Capture the cell that displays the provided text and extract its (x, y) central coordinate. 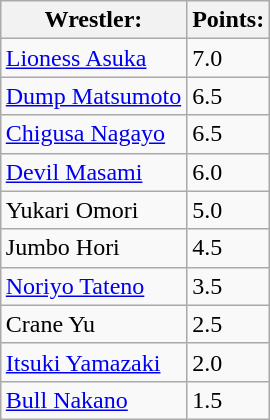
Jumbo Hori (93, 248)
Itsuki Yamazaki (93, 362)
4.5 (228, 248)
5.0 (228, 210)
Devil Masami (93, 172)
3.5 (228, 286)
Dump Matsumoto (93, 96)
Crane Yu (93, 324)
2.5 (228, 324)
Yukari Omori (93, 210)
Lioness Asuka (93, 58)
2.0 (228, 362)
1.5 (228, 400)
7.0 (228, 58)
Chigusa Nagayo (93, 134)
Bull Nakano (93, 400)
Noriyo Tateno (93, 286)
Wrestler: (93, 20)
Points: (228, 20)
6.0 (228, 172)
